Identify which cell holds the provided text, then report its (X, Y) central coordinate. 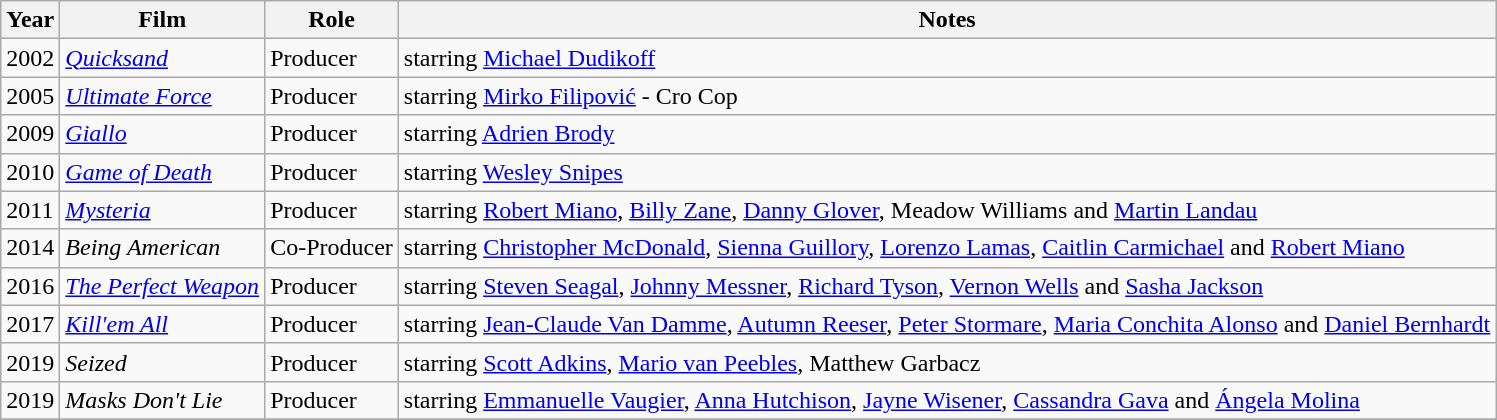
Role (332, 20)
starring Scott Adkins, Mario van Peebles, Matthew Garbacz (946, 362)
2002 (30, 58)
starring Jean-Claude Van Damme, Autumn Reeser, Peter Stormare, Maria Conchita Alonso and Daniel Bernhardt (946, 324)
Quicksand (162, 58)
starring Michael Dudikoff (946, 58)
Masks Don't Lie (162, 400)
2014 (30, 248)
starring Mirko Filipović - Cro Cop (946, 96)
Being American (162, 248)
starring Adrien Brody (946, 134)
starring Christopher McDonald, Sienna Guillory, Lorenzo Lamas, Caitlin Carmichael and Robert Miano (946, 248)
Kill'em All (162, 324)
2017 (30, 324)
Game of Death (162, 172)
starring Robert Miano, Billy Zane, Danny Glover, Meadow Williams and Martin Landau (946, 210)
Mysteria (162, 210)
The Perfect Weapon (162, 286)
Co-Producer (332, 248)
Notes (946, 20)
2010 (30, 172)
2009 (30, 134)
Ultimate Force (162, 96)
starring Steven Seagal, Johnny Messner, Richard Tyson, Vernon Wells and Sasha Jackson (946, 286)
2011 (30, 210)
Film (162, 20)
Seized (162, 362)
2016 (30, 286)
Giallo (162, 134)
Year (30, 20)
starring Wesley Snipes (946, 172)
2005 (30, 96)
starring Emmanuelle Vaugier, Anna Hutchison, Jayne Wisener, Cassandra Gava and Ángela Molina (946, 400)
